Output the (X, Y) coordinate of the center of the cell containing the given text.  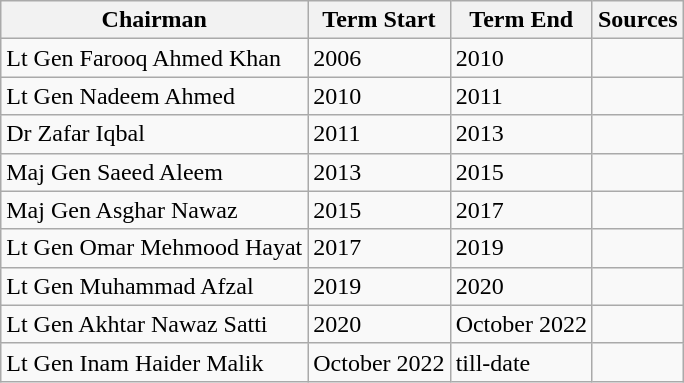
till-date (521, 362)
Lt Gen Farooq Ahmed Khan (154, 58)
Dr Zafar Iqbal (154, 134)
Lt Gen Omar Mehmood Hayat (154, 248)
Lt Gen Inam Haider Malik (154, 362)
Term End (521, 20)
2006 (379, 58)
Chairman (154, 20)
Term Start (379, 20)
Lt Gen Nadeem Ahmed (154, 96)
Lt Gen Muhammad Afzal (154, 286)
Maj Gen Saeed Aleem (154, 172)
Sources (638, 20)
Maj Gen Asghar Nawaz (154, 210)
Lt Gen Akhtar Nawaz Satti (154, 324)
